Find where the given text appears and provide that cell's center as [x, y] coordinate. 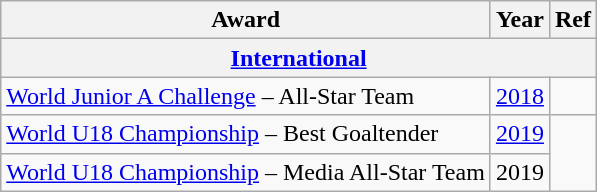
Year [520, 20]
World U18 Championship – Best Goaltender [246, 134]
Award [246, 20]
Ref [572, 20]
International [299, 58]
World U18 Championship – Media All-Star Team [246, 172]
World Junior A Challenge – All-Star Team [246, 96]
2018 [520, 96]
